Provide the [x, y] coordinate of the cell's center where the given text is located.  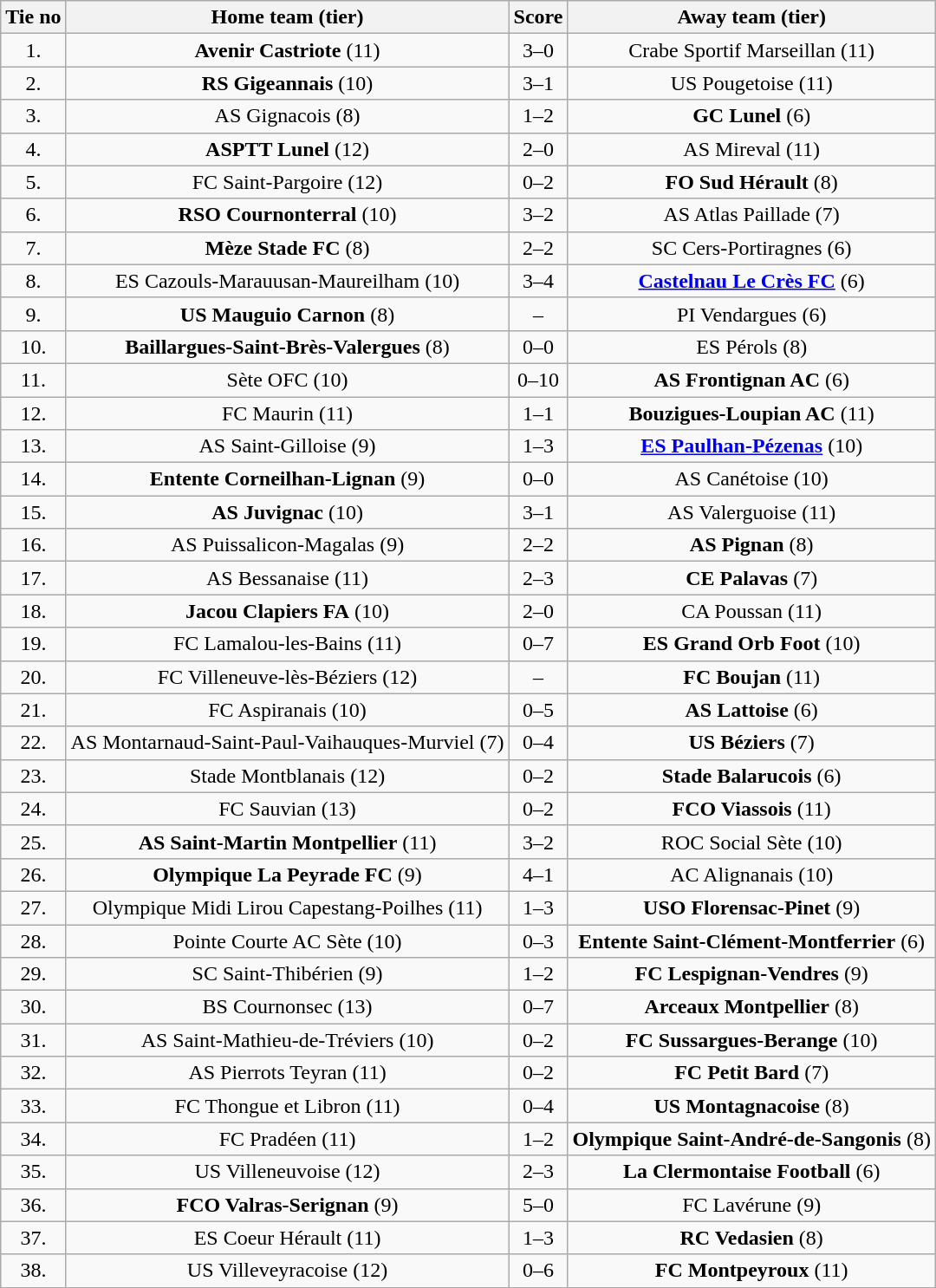
Entente Saint-Clément-Montferrier (6) [751, 940]
US Villeveyracoise (12) [288, 1271]
3. [33, 116]
0–3 [538, 940]
RSO Cournonterral (10) [288, 215]
17. [33, 578]
AS Frontignan AC (6) [751, 380]
11. [33, 380]
6. [33, 215]
Sète OFC (10) [288, 380]
CA Poussan (11) [751, 611]
ROC Social Sète (10) [751, 842]
5. [33, 182]
Bouzigues-Loupian AC (11) [751, 413]
AS Saint-Mathieu-de-Tréviers (10) [288, 1040]
AS Puissalicon-Magalas (9) [288, 545]
FC Sauvian (13) [288, 809]
Stade Montblanais (12) [288, 776]
Olympique La Peyrade FC (9) [288, 875]
FC Aspiranais (10) [288, 710]
AS Pignan (8) [751, 545]
FC Lavérune (9) [751, 1205]
CE Palavas (7) [751, 578]
1–1 [538, 413]
Tie no [33, 17]
20. [33, 677]
8. [33, 281]
19. [33, 644]
35. [33, 1172]
AS Bessanaise (11) [288, 578]
AS Saint-Martin Montpellier (11) [288, 842]
7. [33, 248]
FC Saint-Pargoire (12) [288, 182]
FC Boujan (11) [751, 677]
US Villeneuvoise (12) [288, 1172]
ES Grand Orb Foot (10) [751, 644]
AS Gignacois (8) [288, 116]
31. [33, 1040]
AS Valerguoise (11) [751, 512]
Home team (tier) [288, 17]
16. [33, 545]
0–6 [538, 1271]
AS Montarnaud-Saint-Paul-Vaihauques-Murviel (7) [288, 743]
Arceaux Montpellier (8) [751, 1007]
14. [33, 479]
4. [33, 149]
FO Sud Hérault (8) [751, 182]
Olympique Midi Lirou Capestang-Poilhes (11) [288, 907]
0–10 [538, 380]
Stade Balarucois (6) [751, 776]
38. [33, 1271]
FC Pradéen (11) [288, 1139]
US Montagnacoise (8) [751, 1106]
FC Sussargues-Berange (10) [751, 1040]
FC Thongue et Libron (11) [288, 1106]
37. [33, 1238]
FCO Valras-Serignan (9) [288, 1205]
18. [33, 611]
21. [33, 710]
RC Vedasien (8) [751, 1238]
RS Gigeannais (10) [288, 83]
22. [33, 743]
Pointe Courte AC Sète (10) [288, 940]
FC Maurin (11) [288, 413]
La Clermontaise Football (6) [751, 1172]
25. [33, 842]
US Pougetoise (11) [751, 83]
15. [33, 512]
AS Lattoise (6) [751, 710]
SC Saint-Thibérien (9) [288, 974]
30. [33, 1007]
23. [33, 776]
Avenir Castriote (11) [288, 50]
4–1 [538, 875]
10. [33, 347]
FCO Viassois (11) [751, 809]
ES Paulhan-Pézenas (10) [751, 446]
9. [33, 314]
34. [33, 1139]
12. [33, 413]
Crabe Sportif Marseillan (11) [751, 50]
FC Villeneuve-lès-Béziers (12) [288, 677]
ES Coeur Hérault (11) [288, 1238]
28. [33, 940]
BS Cournonsec (13) [288, 1007]
Entente Corneilhan-Lignan (9) [288, 479]
Baillargues-Saint-Brès-Valergues (8) [288, 347]
AS Juvignac (10) [288, 512]
Jacou Clapiers FA (10) [288, 611]
AC Alignanais (10) [751, 875]
SC Cers-Portiragnes (6) [751, 248]
FC Montpeyroux (11) [751, 1271]
FC Lamalou-les-Bains (11) [288, 644]
AS Saint-Gilloise (9) [288, 446]
FC Petit Bard (7) [751, 1073]
32. [33, 1073]
36. [33, 1205]
US Béziers (7) [751, 743]
AS Canétoise (10) [751, 479]
Away team (tier) [751, 17]
27. [33, 907]
GC Lunel (6) [751, 116]
FC Lespignan-Vendres (9) [751, 974]
Castelnau Le Crès FC (6) [751, 281]
0–5 [538, 710]
ES Pérols (8) [751, 347]
24. [33, 809]
3–4 [538, 281]
US Mauguio Carnon (8) [288, 314]
29. [33, 974]
3–0 [538, 50]
Olympique Saint-André-de-Sangonis (8) [751, 1139]
5–0 [538, 1205]
Mèze Stade FC (8) [288, 248]
1. [33, 50]
ES Cazouls-Marauusan-Maureilham (10) [288, 281]
PI Vendargues (6) [751, 314]
USO Florensac-Pinet (9) [751, 907]
AS Atlas Paillade (7) [751, 215]
AS Pierrots Teyran (11) [288, 1073]
ASPTT Lunel (12) [288, 149]
33. [33, 1106]
2. [33, 83]
AS Mireval (11) [751, 149]
Score [538, 17]
13. [33, 446]
26. [33, 875]
